From the cell containing the given text, extract its center point as [X, Y] coordinate. 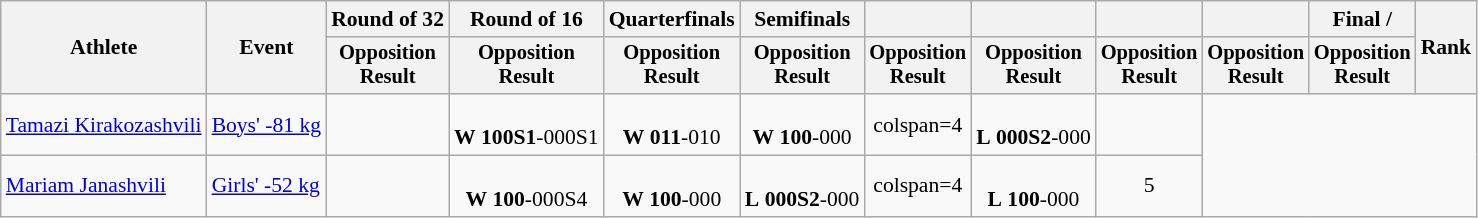
Girls' -52 kg [267, 186]
Quarterfinals [672, 19]
W 100S1-000S1 [526, 124]
Final / [1362, 19]
Round of 16 [526, 19]
Semifinals [802, 19]
Boys' -81 kg [267, 124]
Mariam Janashvili [104, 186]
Tamazi Kirakozashvili [104, 124]
Athlete [104, 48]
Rank [1446, 48]
5 [1150, 186]
W 100-000S4 [526, 186]
L 100-000 [1034, 186]
W 011-010 [672, 124]
Event [267, 48]
Round of 32 [388, 19]
